Find where the given text appears and provide that cell's center as (x, y) coordinate. 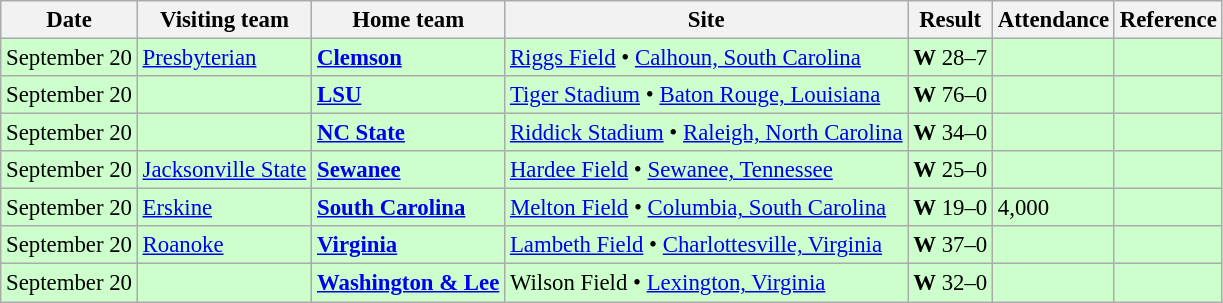
Washington & Lee (408, 283)
Lambeth Field • Charlottesville, Virginia (706, 245)
W 25–0 (950, 170)
Melton Field • Columbia, South Carolina (706, 208)
W 34–0 (950, 133)
Clemson (408, 58)
Hardee Field • Sewanee, Tennessee (706, 170)
South Carolina (408, 208)
Wilson Field • Lexington, Virginia (706, 283)
Roanoke (224, 245)
Virginia (408, 245)
W 28–7 (950, 58)
Erskine (224, 208)
Sewanee (408, 170)
W 76–0 (950, 95)
W 19–0 (950, 208)
Tiger Stadium • Baton Rouge, Louisiana (706, 95)
Attendance (1054, 20)
Result (950, 20)
Site (706, 20)
W 32–0 (950, 283)
Jacksonville State (224, 170)
Reference (1168, 20)
4,000 (1054, 208)
LSU (408, 95)
Riddick Stadium • Raleigh, North Carolina (706, 133)
Date (69, 20)
NC State (408, 133)
Home team (408, 20)
Riggs Field • Calhoun, South Carolina (706, 58)
W 37–0 (950, 245)
Visiting team (224, 20)
Presbyterian (224, 58)
